Detect which cell encompasses the target text, then output its [x, y] center coordinate. 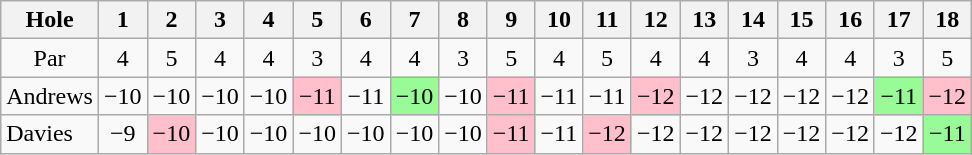
14 [754, 20]
8 [464, 20]
−9 [122, 134]
Andrews [50, 96]
Davies [50, 134]
Par [50, 58]
11 [608, 20]
9 [511, 20]
13 [704, 20]
7 [414, 20]
6 [366, 20]
18 [948, 20]
12 [656, 20]
2 [172, 20]
17 [898, 20]
Hole [50, 20]
16 [850, 20]
1 [122, 20]
15 [802, 20]
10 [559, 20]
